Return [X, Y] of the center of cell containing provided text 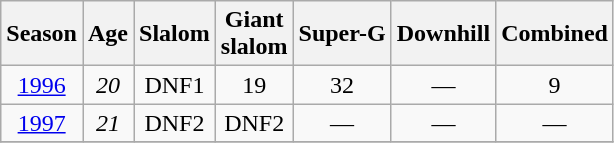
1997 [42, 123]
Combined [555, 34]
Downhill [443, 34]
19 [254, 85]
DNF1 [175, 85]
Season [42, 34]
Age [108, 34]
20 [108, 85]
9 [555, 85]
32 [342, 85]
21 [108, 123]
Giantslalom [254, 34]
1996 [42, 85]
Slalom [175, 34]
Super-G [342, 34]
